From the cell containing the given text, extract its center point as [x, y] coordinate. 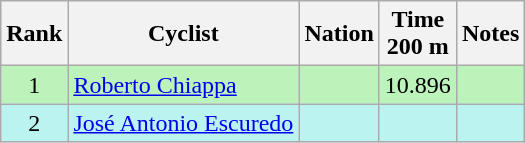
Rank [34, 34]
2 [34, 123]
Roberto Chiappa [184, 85]
José Antonio Escuredo [184, 123]
Time200 m [418, 34]
Notes [490, 34]
Cyclist [184, 34]
Nation [339, 34]
1 [34, 85]
10.896 [418, 85]
